Extract the [X, Y] coordinate from the center of the cell holding the provided text.  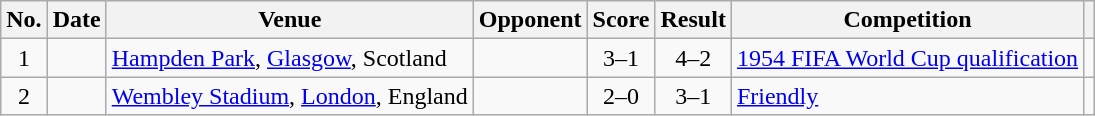
1954 FIFA World Cup qualification [907, 58]
Opponent [530, 20]
Competition [907, 20]
Venue [290, 20]
No. [24, 20]
Wembley Stadium, London, England [290, 96]
Result [693, 20]
Date [76, 20]
2–0 [621, 96]
Hampden Park, Glasgow, Scotland [290, 58]
4–2 [693, 58]
1 [24, 58]
Score [621, 20]
2 [24, 96]
Friendly [907, 96]
